Search for the cell housing the specified text and yield its (x, y) center coordinate. 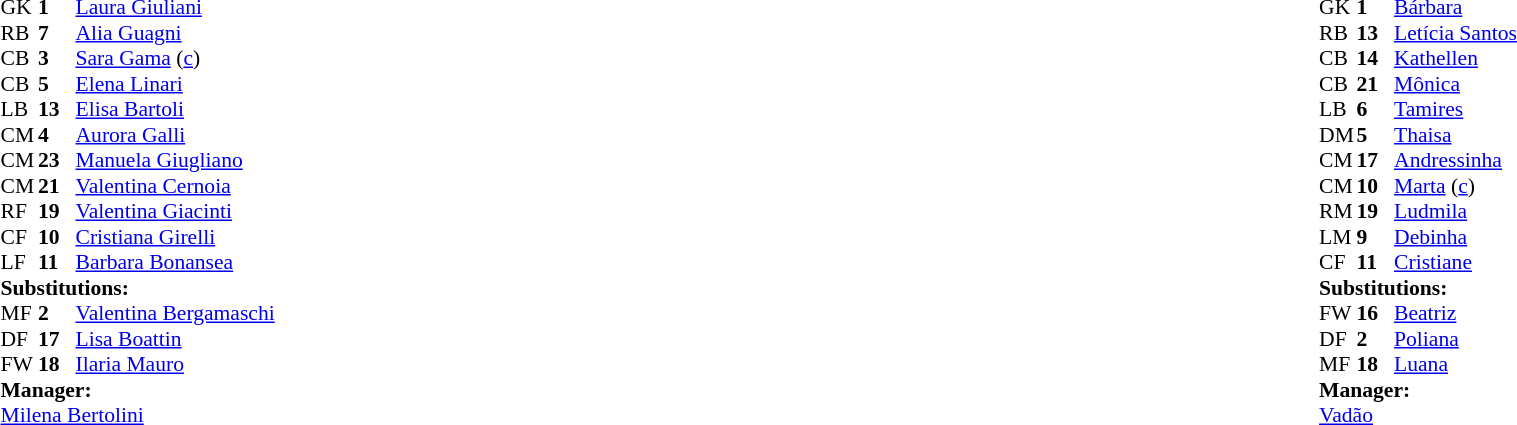
Marta (c) (1456, 186)
Manuela Giugliano (176, 161)
6 (1376, 109)
Valentina Giacinti (176, 211)
Aurora Galli (176, 135)
Ilaria Mauro (176, 365)
Debinha (1456, 237)
Valentina Bergamaschi (176, 313)
14 (1376, 59)
RM (1338, 211)
Sara Gama (c) (176, 59)
Cristiane (1456, 263)
Cristiana Girelli (176, 237)
Ludmila (1456, 211)
Luana (1456, 365)
4 (57, 135)
Lisa Boattin (176, 339)
DM (1338, 135)
LM (1338, 237)
16 (1376, 313)
7 (57, 33)
Thaisa (1456, 135)
23 (57, 161)
Barbara Bonansea (176, 263)
Elisa Bartoli (176, 109)
Tamires (1456, 109)
Kathellen (1456, 59)
Andressinha (1456, 161)
3 (57, 59)
9 (1376, 237)
Alia Guagni (176, 33)
Valentina Cernoia (176, 186)
RF (19, 211)
Elena Linari (176, 84)
Beatriz (1456, 313)
Letícia Santos (1456, 33)
LF (19, 263)
Poliana (1456, 339)
Mônica (1456, 84)
